Search for the cell housing the specified text and yield its (X, Y) center coordinate. 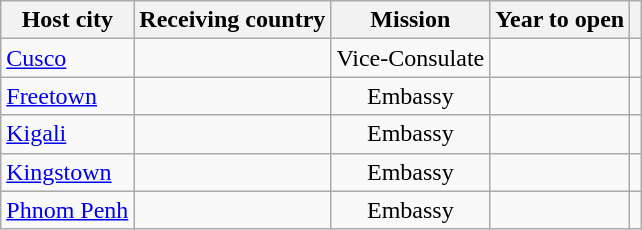
Year to open (560, 20)
Phnom Penh (68, 210)
Kingstown (68, 172)
Cusco (68, 58)
Kigali (68, 134)
Host city (68, 20)
Freetown (68, 96)
Mission (410, 20)
Receiving country (232, 20)
Vice-Consulate (410, 58)
